Detect which cell encompasses the target text, then output its [x, y] center coordinate. 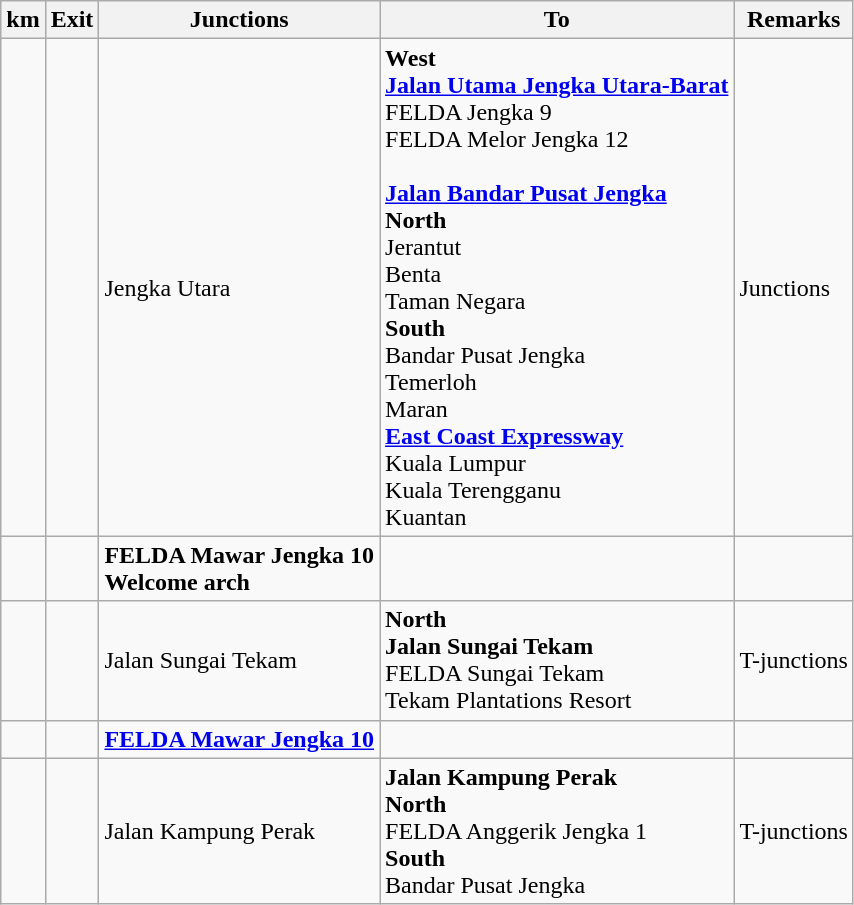
FELDA Mawar Jengka 10Welcome arch [240, 568]
Jalan Sungai Tekam [240, 660]
km [23, 20]
To [557, 20]
FELDA Mawar Jengka 10 [240, 739]
Jalan Kampung PerakNorthFELDA Anggerik Jengka 1SouthBandar Pusat Jengka [557, 831]
Remarks [794, 20]
Jengka Utara [240, 288]
Exit [72, 20]
NorthJalan Sungai TekamFELDA Sungai TekamTekam Plantations Resort [557, 660]
Jalan Kampung Perak [240, 831]
